For the text-containing cell, return its midpoint in (X, Y) coordinate format. 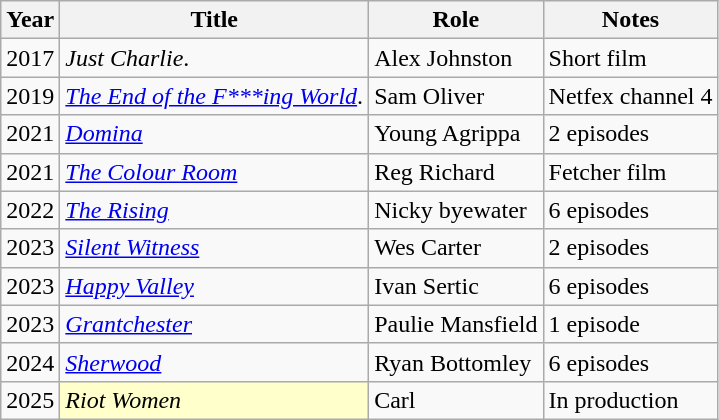
Role (456, 20)
Title (214, 20)
The Colour Room (214, 172)
Year (30, 20)
Young Agrippa (456, 134)
Ivan Sertic (456, 286)
The End of the F***ing World. (214, 96)
Netfex channel 4 (630, 96)
2019 (30, 96)
Domina (214, 134)
Sam Oliver (456, 96)
Fetcher film (630, 172)
The Rising (214, 210)
Notes (630, 20)
2022 (30, 210)
1 episode (630, 324)
Short film (630, 58)
Carl (456, 400)
Wes Carter (456, 248)
Silent Witness (214, 248)
Grantchester (214, 324)
Just Charlie. (214, 58)
2025 (30, 400)
2024 (30, 362)
Nicky byewater (456, 210)
Riot Women (214, 400)
Sherwood (214, 362)
Alex Johnston (456, 58)
2017 (30, 58)
Paulie Mansfield (456, 324)
In production (630, 400)
Reg Richard (456, 172)
Ryan Bottomley (456, 362)
Happy Valley (214, 286)
